Identify which cell holds the provided text, then report its (X, Y) central coordinate. 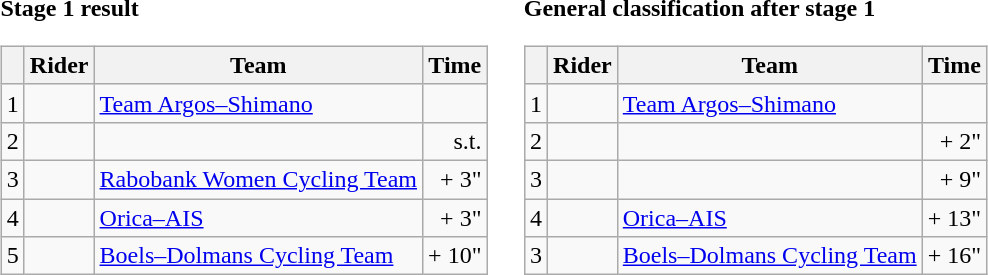
+ 9" (954, 179)
+ 10" (455, 256)
5 (12, 256)
+ 13" (954, 217)
s.t. (455, 141)
Rabobank Women Cycling Team (258, 179)
+ 16" (954, 256)
+ 2" (954, 141)
